Return the (X, Y) coordinate for the center point of the cell that contains the specified text.  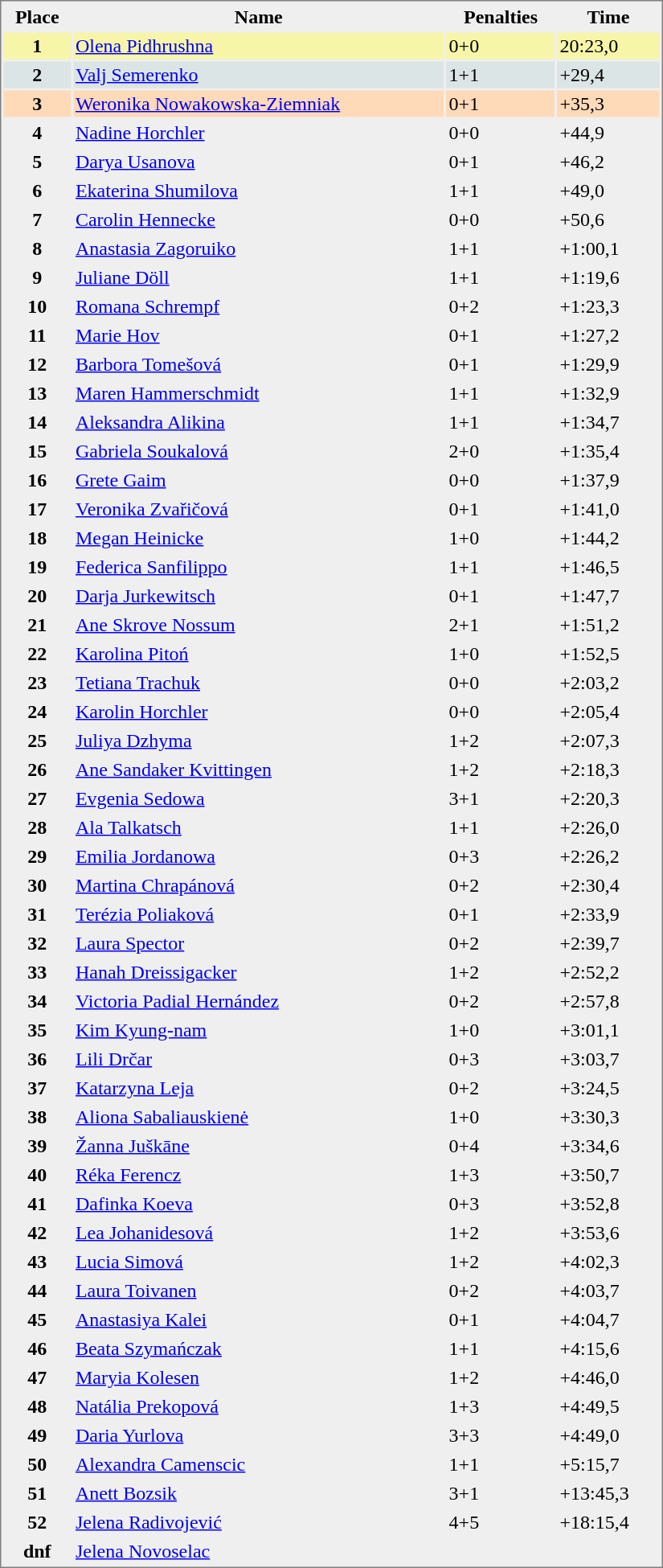
17 (37, 508)
Marie Hov (259, 335)
Federica Sanfilippo (259, 566)
+3:24,5 (609, 1087)
Maren Hammerschmidt (259, 392)
+2:57,8 (609, 1000)
Laura Toivanen (259, 1290)
13 (37, 392)
+3:52,8 (609, 1203)
48 (37, 1406)
+3:01,1 (609, 1029)
11 (37, 335)
+1:23,3 (609, 306)
33 (37, 971)
Anastasiya Kalei (259, 1319)
+2:52,2 (609, 971)
Juliya Dzhyma (259, 740)
Réka Ferencz (259, 1174)
Nadine Horchler (259, 132)
Darja Jurkewitsch (259, 595)
29 (37, 856)
Lucia Simová (259, 1261)
Dafinka Koeva (259, 1203)
Beata Szymańczak (259, 1348)
+1:00,1 (609, 248)
Maryia Kolesen (259, 1377)
+3:30,3 (609, 1116)
Grete Gaim (259, 479)
Aleksandra Alikina (259, 421)
Kim Kyung-nam (259, 1029)
+4:02,3 (609, 1261)
Martina Chrapánová (259, 885)
4 (37, 132)
Katarzyna Leja (259, 1087)
Place (37, 16)
Hanah Dreissigacker (259, 971)
+2:07,3 (609, 740)
Valj Semerenko (259, 74)
23 (37, 682)
+1:37,9 (609, 479)
Lili Drčar (259, 1058)
+1:19,6 (609, 277)
Ala Talkatsch (259, 827)
+4:15,6 (609, 1348)
46 (37, 1348)
+3:03,7 (609, 1058)
Ekaterina Shumilova (259, 190)
2 (37, 74)
8 (37, 248)
34 (37, 1000)
Juliane Döll (259, 277)
50 (37, 1463)
38 (37, 1116)
+1:46,5 (609, 566)
Tetiana Trachuk (259, 682)
Gabriela Soukalová (259, 450)
26 (37, 769)
Jelena Novoselac (259, 1550)
Anastasia Zagoruiko (259, 248)
+1:44,2 (609, 537)
25 (37, 740)
+44,9 (609, 132)
0+4 (501, 1145)
+49,0 (609, 190)
24 (37, 711)
Aliona Sabaliauskienė (259, 1116)
51 (37, 1492)
+4:04,7 (609, 1319)
52 (37, 1521)
+35,3 (609, 103)
28 (37, 827)
+1:47,7 (609, 595)
+4:49,5 (609, 1406)
dnf (37, 1550)
Emilia Jordanowa (259, 856)
3+3 (501, 1435)
Veronika Zvařičová (259, 508)
+1:29,9 (609, 363)
12 (37, 363)
+2:26,2 (609, 856)
+50,6 (609, 219)
+4:46,0 (609, 1377)
+2:33,9 (609, 913)
1 (37, 45)
5 (37, 161)
3 (37, 103)
+2:39,7 (609, 942)
2+0 (501, 450)
20 (37, 595)
27 (37, 798)
+4:03,7 (609, 1290)
+18:15,4 (609, 1521)
Alexandra Camenscic (259, 1463)
+1:51,2 (609, 624)
7 (37, 219)
Lea Johanidesová (259, 1232)
40 (37, 1174)
+2:05,4 (609, 711)
+1:52,5 (609, 653)
36 (37, 1058)
47 (37, 1377)
Barbora Tomešová (259, 363)
+1:27,2 (609, 335)
Penalties (501, 16)
45 (37, 1319)
Time (609, 16)
Laura Spector (259, 942)
+46,2 (609, 161)
+2:26,0 (609, 827)
+2:03,2 (609, 682)
9 (37, 277)
35 (37, 1029)
+13:45,3 (609, 1492)
+29,4 (609, 74)
Jelena Radivojević (259, 1521)
Karolin Horchler (259, 711)
+4:49,0 (609, 1435)
Anett Bozsik (259, 1492)
Evgenia Sedowa (259, 798)
Ane Skrove Nossum (259, 624)
Weronika Nowakowska-Ziemniak (259, 103)
20:23,0 (609, 45)
+1:32,9 (609, 392)
43 (37, 1261)
+1:35,4 (609, 450)
6 (37, 190)
31 (37, 913)
+3:50,7 (609, 1174)
21 (37, 624)
Daria Yurlova (259, 1435)
Darya Usanova (259, 161)
Romana Schrempf (259, 306)
30 (37, 885)
14 (37, 421)
18 (37, 537)
10 (37, 306)
37 (37, 1087)
32 (37, 942)
16 (37, 479)
+1:34,7 (609, 421)
Name (259, 16)
+2:30,4 (609, 885)
Carolin Hennecke (259, 219)
+3:53,6 (609, 1232)
+2:18,3 (609, 769)
+2:20,3 (609, 798)
Ane Sandaker Kvittingen (259, 769)
4+5 (501, 1521)
+5:15,7 (609, 1463)
Olena Pidhrushna (259, 45)
39 (37, 1145)
44 (37, 1290)
22 (37, 653)
Victoria Padial Hernández (259, 1000)
19 (37, 566)
2+1 (501, 624)
+3:34,6 (609, 1145)
Karolina Pitoń (259, 653)
41 (37, 1203)
49 (37, 1435)
Megan Heinicke (259, 537)
+1:41,0 (609, 508)
Terézia Poliaková (259, 913)
Natália Prekopová (259, 1406)
Žanna Juškāne (259, 1145)
15 (37, 450)
42 (37, 1232)
